Return the (x, y) coordinate for the center point of the cell that contains the specified text.  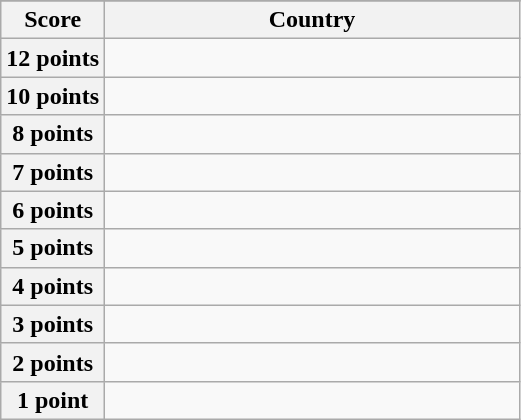
6 points (53, 210)
Country (312, 20)
1 point (53, 400)
7 points (53, 172)
2 points (53, 362)
3 points (53, 324)
10 points (53, 96)
12 points (53, 58)
Score (53, 20)
5 points (53, 248)
4 points (53, 286)
8 points (53, 134)
